Capture the cell that displays the provided text and extract its [X, Y] central coordinate. 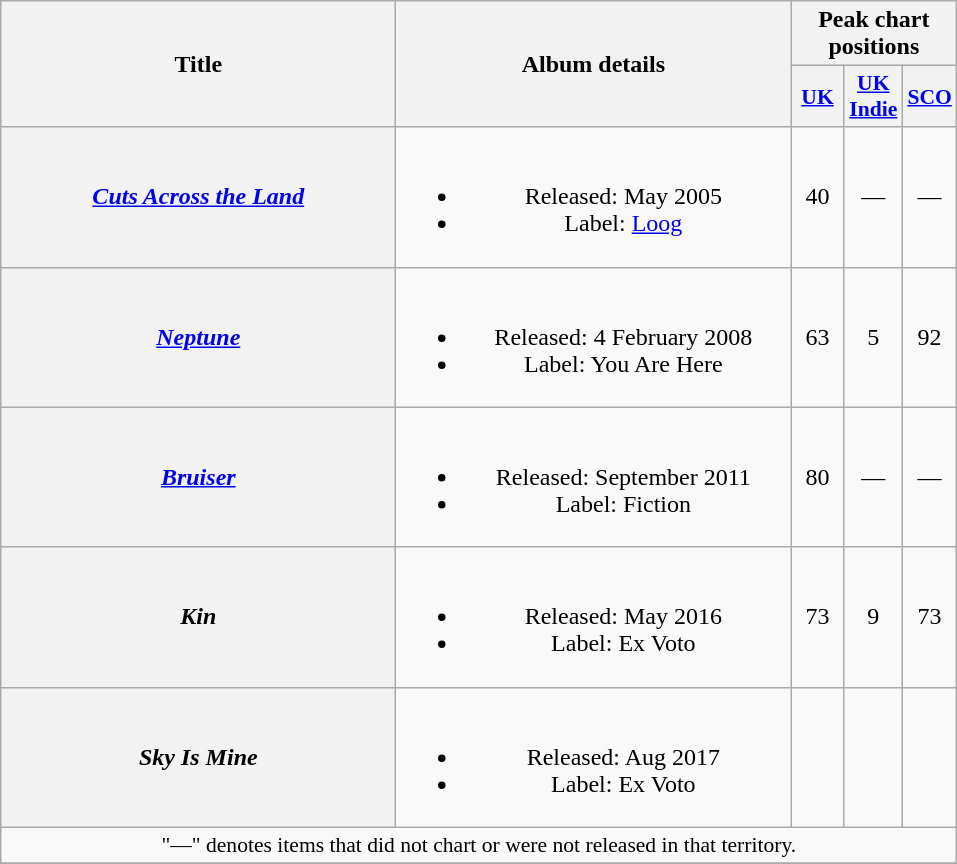
Sky Is Mine [198, 757]
Neptune [198, 337]
Released: September 2011Label: Fiction [594, 477]
Kin [198, 617]
92 [930, 337]
80 [818, 477]
Released: May 2016Label: Ex Voto [594, 617]
5 [873, 337]
Bruiser [198, 477]
63 [818, 337]
UK [818, 96]
Released: Aug 2017Label: Ex Voto [594, 757]
SCO [930, 96]
Album details [594, 64]
Released: May 2005Label: Loog [594, 197]
9 [873, 617]
Peak chart positions [874, 34]
Cuts Across the Land [198, 197]
40 [818, 197]
"—" denotes items that did not chart or were not released in that territory. [479, 845]
Released: 4 February 2008Label: You Are Here [594, 337]
Title [198, 64]
UKIndie [873, 96]
